Detect which cell encompasses the target text, then output its (x, y) center coordinate. 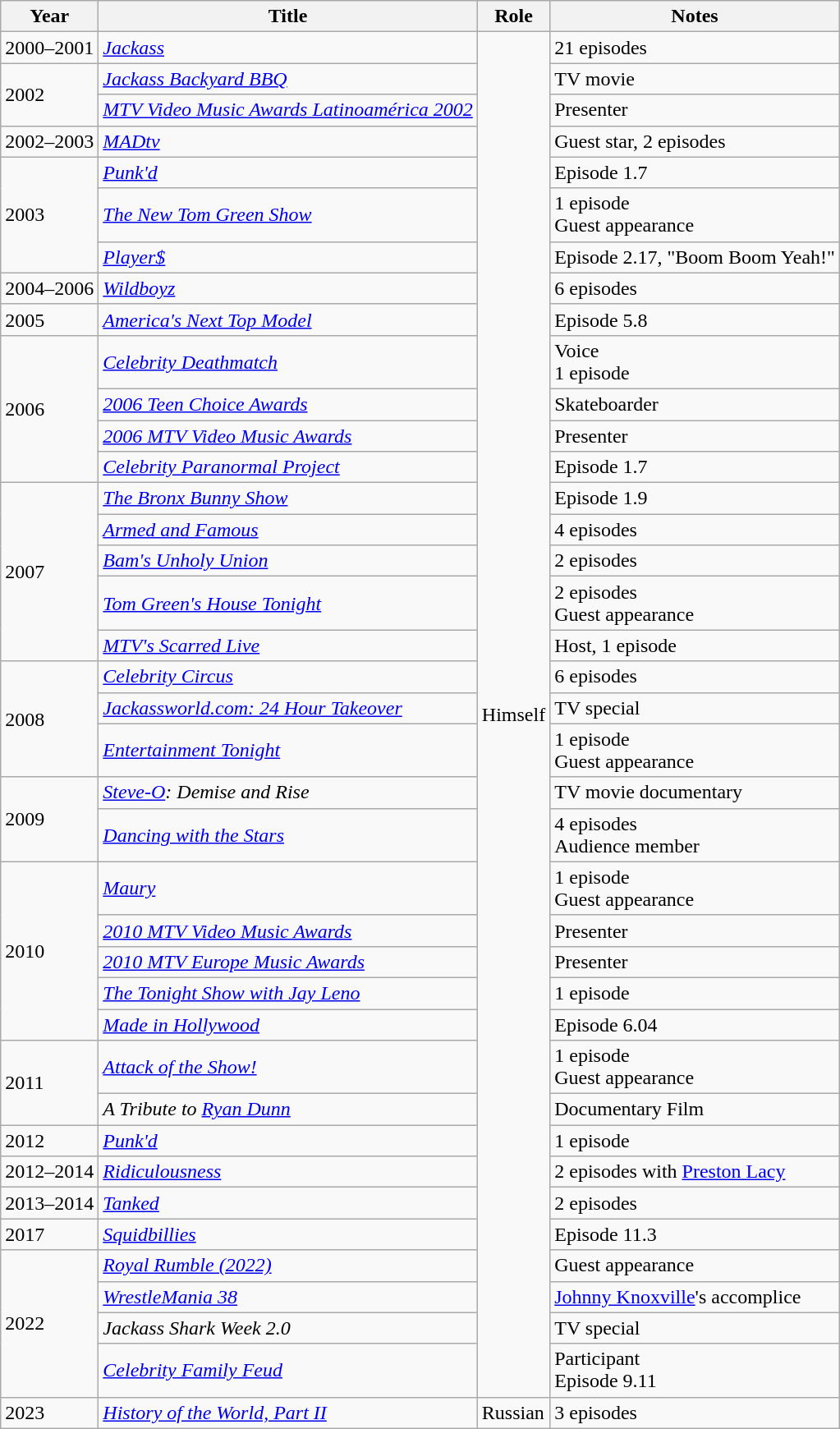
Episode 1.9 (695, 499)
2010 MTV Video Music Awards (288, 930)
3 episodes (695, 1413)
Episode 11.3 (695, 1234)
Jackass (288, 48)
Guest star, 2 episodes (695, 141)
2002 (49, 94)
Wildboyz (288, 288)
2006 Teen Choice Awards (288, 404)
Skateboarder (695, 404)
ParticipantEpisode 9.11 (695, 1370)
Maury (288, 889)
History of the World, Part II (288, 1413)
2009 (49, 820)
America's Next Top Model (288, 319)
2017 (49, 1234)
2 episodes with Preston Lacy (695, 1172)
2011 (49, 1082)
Title (288, 16)
4 episodesAudience member (695, 834)
2010 MTV Europe Music Awards (288, 962)
2003 (49, 215)
Episode 5.8 (695, 319)
2005 (49, 319)
2004–2006 (49, 288)
Celebrity Paranormal Project (288, 467)
TV movie (695, 79)
Attack of the Show! (288, 1068)
Jackass Backyard BBQ (288, 79)
Bam's Unholy Union (288, 561)
Dancing with the Stars (288, 834)
Episode 2.17, "Boom Boom Yeah!" (695, 257)
The Bronx Bunny Show (288, 499)
2006 MTV Video Music Awards (288, 436)
Host, 1 episode (695, 646)
2012–2014 (49, 1172)
Jackass Shark Week 2.0 (288, 1328)
Player$ (288, 257)
The New Tom Green Show (288, 215)
Role (513, 16)
21 episodes (695, 48)
Episode 6.04 (695, 1024)
Celebrity Deathmatch (288, 361)
The Tonight Show with Jay Leno (288, 993)
2023 (49, 1413)
2010 (49, 951)
2000–2001 (49, 48)
Documentary Film (695, 1110)
2002–2003 (49, 141)
MTV Video Music Awards Latinoamérica 2002 (288, 110)
Himself (513, 714)
Johnny Knoxville's accomplice (695, 1297)
A Tribute to Ryan Dunn (288, 1110)
2 episodesGuest appearance (695, 603)
2008 (49, 719)
WrestleMania 38 (288, 1297)
Russian (513, 1413)
Jackassworld.com: 24 Hour Takeover (288, 708)
2022 (49, 1324)
Ridiculousness (288, 1172)
Tanked (288, 1203)
MTV's Scarred Live (288, 646)
TV movie documentary (695, 793)
Voice1 episode (695, 361)
Year (49, 16)
Celebrity Family Feud (288, 1370)
Squidbillies (288, 1234)
2012 (49, 1141)
2007 (49, 572)
2006 (49, 409)
Notes (695, 16)
Steve-O: Demise and Rise (288, 793)
MADtv (288, 141)
Made in Hollywood (288, 1024)
Royal Rumble (2022) (288, 1266)
2013–2014 (49, 1203)
Tom Green's House Tonight (288, 603)
Armed and Famous (288, 530)
4 episodes (695, 530)
Guest appearance (695, 1266)
Entertainment Tonight (288, 751)
Celebrity Circus (288, 677)
